For the text-containing cell, return its midpoint in (X, Y) coordinate format. 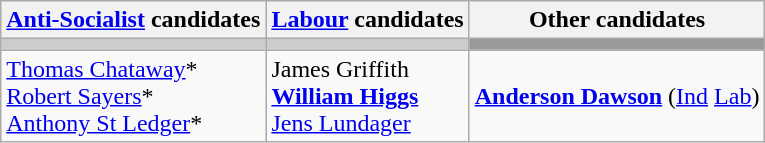
Other candidates (617, 20)
Anti-Socialist candidates (134, 20)
Labour candidates (368, 20)
Thomas Chataway*Robert Sayers*Anthony St Ledger* (134, 96)
James GriffithWilliam HiggsJens Lundager (368, 96)
Anderson Dawson (Ind Lab) (617, 96)
